From the cell containing the given text, extract its center point as [x, y] coordinate. 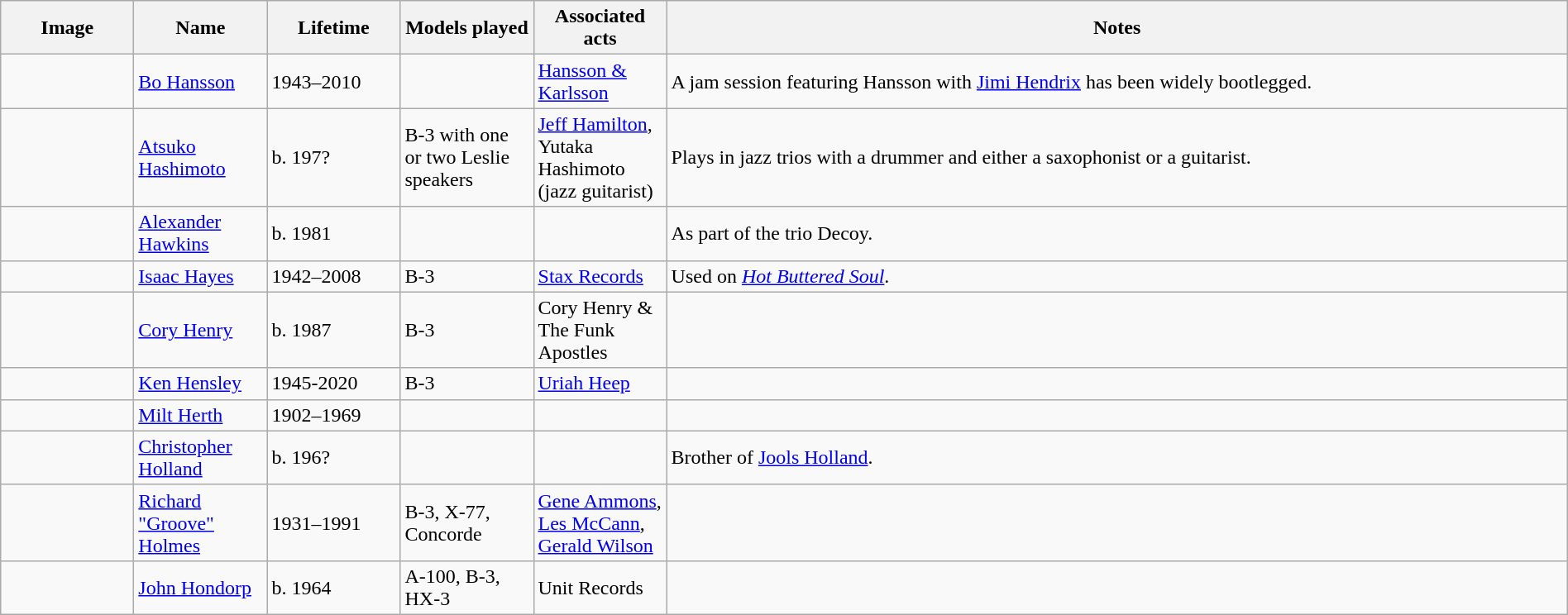
Lifetime [334, 28]
1902–1969 [334, 415]
Models played [466, 28]
Brother of Jools Holland. [1116, 458]
B-3 with one or two Leslie speakers [466, 157]
B-3, X-77, Concorde [466, 522]
Hansson & Karlsson [600, 81]
b. 196? [334, 458]
1943–2010 [334, 81]
Christopher Holland [200, 458]
John Hondorp [200, 587]
Alexander Hawkins [200, 233]
Gene Ammons, Les McCann, Gerald Wilson [600, 522]
Associated acts [600, 28]
A jam session featuring Hansson with Jimi Hendrix has been widely bootlegged. [1116, 81]
Unit Records [600, 587]
Jeff Hamilton, Yutaka Hashimoto (jazz guitarist) [600, 157]
1942–2008 [334, 276]
Cory Henry & The Funk Apostles [600, 330]
Milt Herth [200, 415]
A-100, B-3,HX-3 [466, 587]
Plays in jazz trios with a drummer and either a saxophonist or a guitarist. [1116, 157]
b. 1987 [334, 330]
1945-2020 [334, 384]
Ken Hensley [200, 384]
As part of the trio Decoy. [1116, 233]
b. 1981 [334, 233]
Image [68, 28]
Uriah Heep [600, 384]
b. 1964 [334, 587]
Notes [1116, 28]
Stax Records [600, 276]
Atsuko Hashimoto [200, 157]
Bo Hansson [200, 81]
Name [200, 28]
Isaac Hayes [200, 276]
Richard "Groove" Holmes [200, 522]
b. 197? [334, 157]
1931–1991 [334, 522]
Used on Hot Buttered Soul. [1116, 276]
Cory Henry [200, 330]
